Output the (X, Y) coordinate of the center of the cell containing the given text.  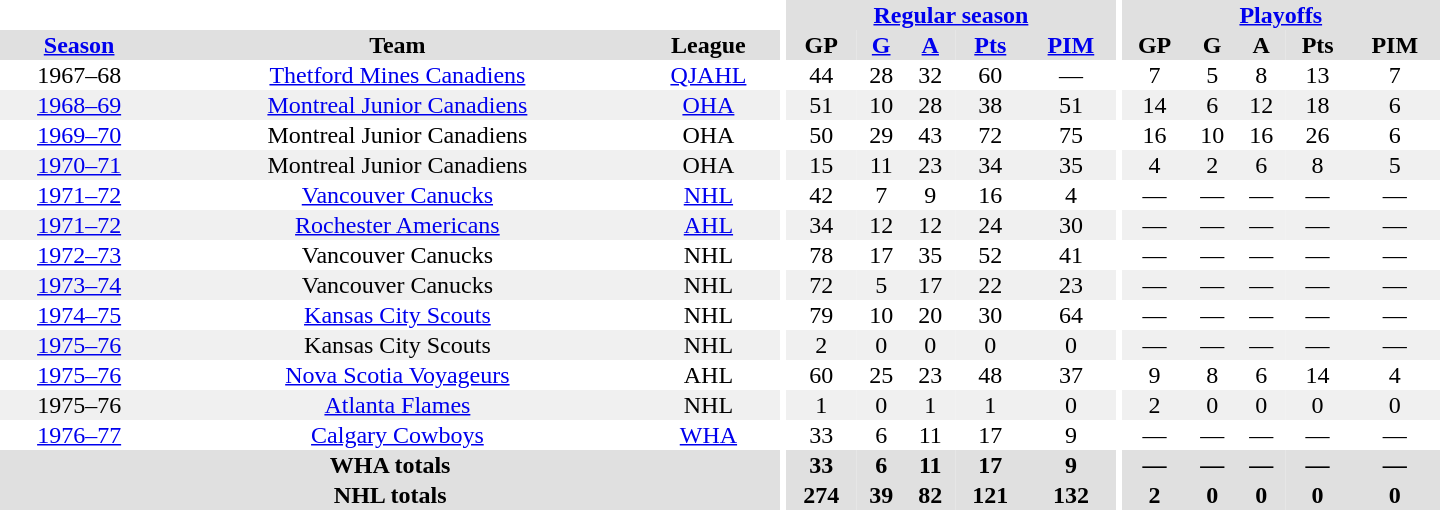
WHA (709, 435)
41 (1071, 255)
WHA totals (390, 465)
29 (882, 135)
1968–69 (79, 105)
64 (1071, 315)
1976–77 (79, 435)
1974–75 (79, 315)
22 (990, 285)
13 (1318, 75)
1972–73 (79, 255)
Nova Scotia Voyageurs (397, 375)
79 (822, 315)
Calgary Cowboys (397, 435)
42 (822, 195)
18 (1318, 105)
48 (990, 375)
20 (930, 315)
QJAHL (709, 75)
121 (990, 495)
52 (990, 255)
NHL totals (390, 495)
1969–70 (79, 135)
Thetford Mines Canadiens (397, 75)
75 (1071, 135)
24 (990, 225)
274 (822, 495)
26 (1318, 135)
Regular season (951, 15)
132 (1071, 495)
Rochester Americans (397, 225)
78 (822, 255)
50 (822, 135)
Playoffs (1281, 15)
39 (882, 495)
15 (822, 165)
Team (397, 45)
Season (79, 45)
38 (990, 105)
37 (1071, 375)
25 (882, 375)
82 (930, 495)
1970–71 (79, 165)
44 (822, 75)
Atlanta Flames (397, 405)
1967–68 (79, 75)
League (709, 45)
43 (930, 135)
32 (930, 75)
1973–74 (79, 285)
